Return (X, Y) of the center of cell containing provided text 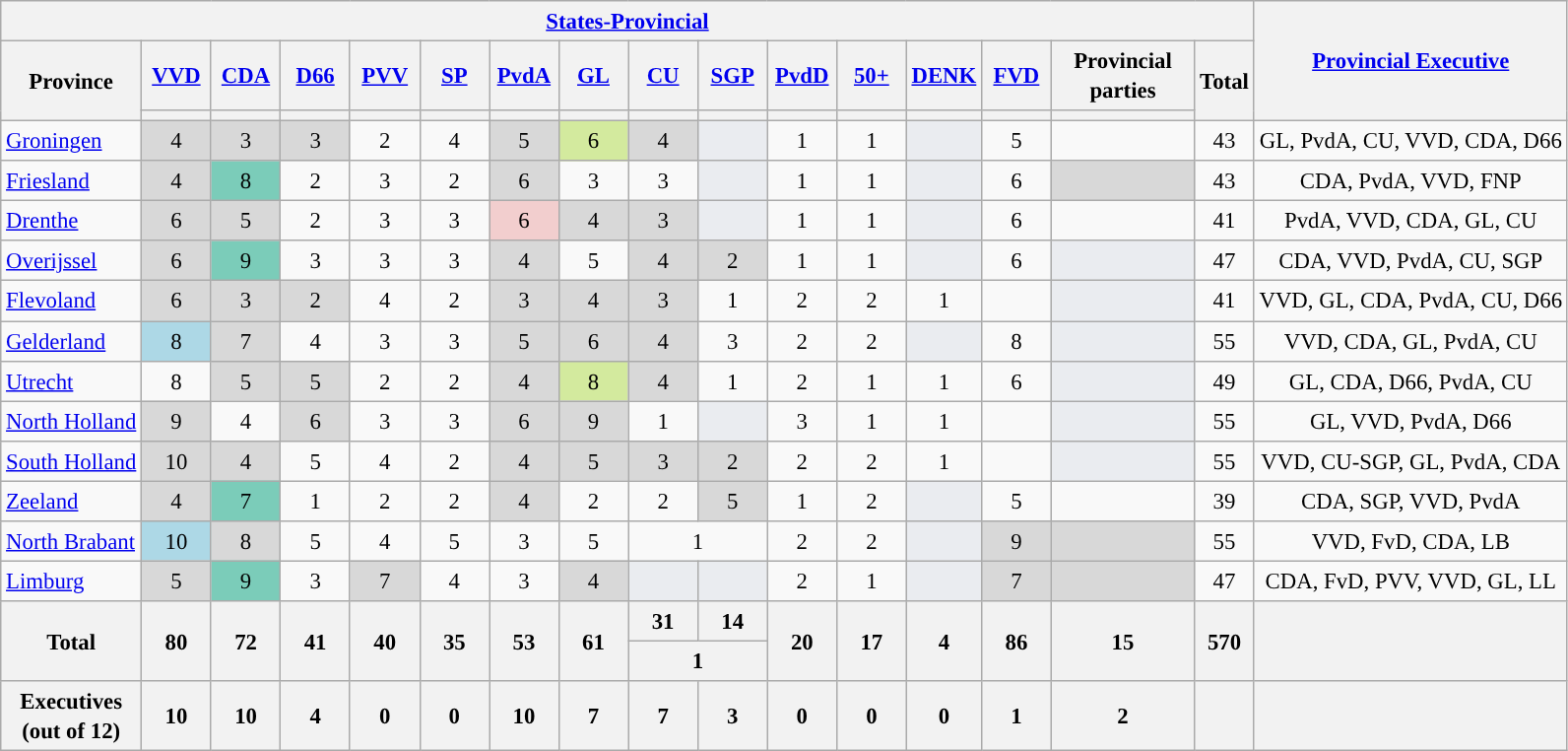
Friesland (71, 181)
VVD, GL, CDA, PvdA, CU, D66 (1410, 302)
14 (733, 621)
Provincial parties (1123, 77)
Utrecht (71, 380)
VVD, CU-SGP, GL, PvdA, CDA (1410, 461)
CDA, SGP, VVD, PvdA (1410, 501)
SP (455, 77)
CDA, FvD, PVV, VVD, GL, LL (1410, 581)
PvdA, VVD, CDA, GL, CU (1410, 221)
Executives(out of 12) (71, 716)
DENK (944, 77)
Flevoland (71, 302)
South Holland (71, 461)
80 (177, 641)
35 (455, 641)
PVV (384, 77)
GL, CDA, D66, PvdA, CU (1410, 380)
States-Provincial (627, 22)
31 (664, 621)
Gelderland (71, 341)
GL, VVD, PvdA, D66 (1410, 422)
20 (802, 641)
CDA, PvdA, VVD, FNP (1410, 181)
GL, PvdA, CU, VVD, CDA, D66 (1410, 142)
PvdA (524, 77)
61 (593, 641)
40 (384, 641)
50+ (873, 77)
15 (1123, 641)
North Holland (71, 422)
53 (524, 641)
CU (664, 77)
VVD, FvD, CDA, LB (1410, 542)
GL (593, 77)
86 (1016, 641)
72 (246, 641)
49 (1224, 380)
Groningen (71, 142)
Province (71, 81)
PvdD (802, 77)
North Brabant (71, 542)
39 (1224, 501)
Drenthe (71, 221)
570 (1224, 641)
Provincial Executive (1410, 61)
Limburg (71, 581)
CDA (246, 77)
D66 (315, 77)
17 (873, 641)
VVD, CDA, GL, PvdA, CU (1410, 341)
VVD (177, 77)
Overijssel (71, 260)
SGP (733, 77)
Zeeland (71, 501)
CDA, VVD, PvdA, CU, SGP (1410, 260)
FVD (1016, 77)
